Find where the given text appears and provide that cell's center as [X, Y] coordinate. 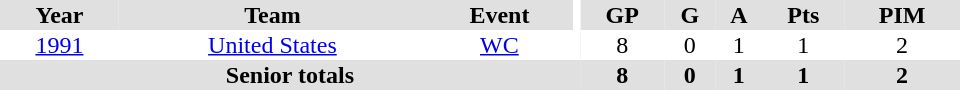
G [690, 15]
United States [272, 45]
WC [500, 45]
Pts [804, 15]
A [738, 15]
Team [272, 15]
GP [622, 15]
Year [60, 15]
Event [500, 15]
PIM [902, 15]
Senior totals [290, 75]
1991 [60, 45]
